Determine the [X, Y] coordinate at the center of the cell enclosing the given text.  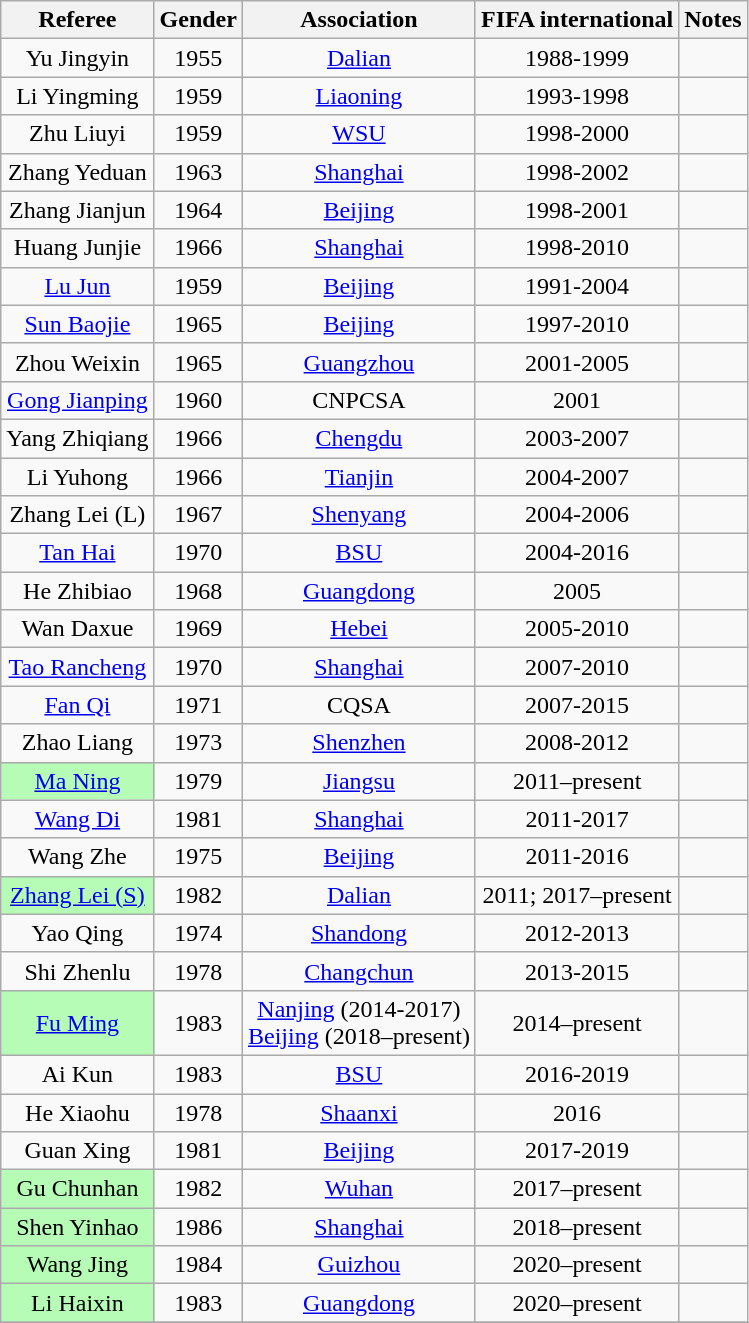
1998-2001 [576, 210]
1963 [198, 172]
2014–present [576, 1022]
2011; 2017–present [576, 895]
Guan Xing [78, 1151]
FIFA international [576, 20]
Shi Zhenlu [78, 971]
Gong Jianping [78, 400]
Gu Chunhan [78, 1189]
Zhao Liang [78, 743]
Zhang Lei (L) [78, 515]
2007-2015 [576, 705]
1974 [198, 933]
1998-2010 [576, 248]
1975 [198, 857]
Zhou Weixin [78, 362]
He Zhibiao [78, 591]
2004-2006 [576, 515]
Ma Ning [78, 781]
Wang Di [78, 819]
Li Haixin [78, 1303]
2001 [576, 400]
Changchun [358, 971]
2018–present [576, 1227]
Notes [713, 20]
1973 [198, 743]
1997-2010 [576, 324]
2005-2010 [576, 629]
Li Yuhong [78, 477]
2012-2013 [576, 933]
1968 [198, 591]
2016 [576, 1113]
2004-2007 [576, 477]
Tao Rancheng [78, 667]
Wang Zhe [78, 857]
CNPCSA [358, 400]
Lu Jun [78, 286]
Referee [78, 20]
Yang Zhiqiang [78, 438]
Zhang Jianjun [78, 210]
Shenzhen [358, 743]
1988-1999 [576, 58]
Hebei [358, 629]
Fu Ming [78, 1022]
2008-2012 [576, 743]
1998-2002 [576, 172]
Gender [198, 20]
2005 [576, 591]
Tianjin [358, 477]
2017-2019 [576, 1151]
Shaanxi [358, 1113]
Zhu Liuyi [78, 134]
Li Yingming [78, 96]
Tan Hai [78, 553]
Association [358, 20]
Zhang Lei (S) [78, 895]
Liaoning [358, 96]
1991-2004 [576, 286]
2011-2016 [576, 857]
Yu Jingyin [78, 58]
1960 [198, 400]
1984 [198, 1265]
Zhang Yeduan [78, 172]
Chengdu [358, 438]
Guangzhou [358, 362]
Sun Baojie [78, 324]
Guizhou [358, 1265]
1955 [198, 58]
1979 [198, 781]
1967 [198, 515]
1993-1998 [576, 96]
2007-2010 [576, 667]
2011–present [576, 781]
1969 [198, 629]
Yao Qing [78, 933]
1998-2000 [576, 134]
2011-2017 [576, 819]
He Xiaohu [78, 1113]
Nanjing (2014-2017)Beijing (2018–present) [358, 1022]
Wuhan [358, 1189]
Jiangsu [358, 781]
2004-2016 [576, 553]
2001-2005 [576, 362]
2013-2015 [576, 971]
1964 [198, 210]
Wang Jing [78, 1265]
WSU [358, 134]
Shenyang [358, 515]
1971 [198, 705]
Wan Daxue [78, 629]
Huang Junjie [78, 248]
Shen Yinhao [78, 1227]
2003-2007 [576, 438]
2017–present [576, 1189]
1986 [198, 1227]
Shandong [358, 933]
Fan Qi [78, 705]
2016-2019 [576, 1074]
CQSA [358, 705]
Ai Kun [78, 1074]
